Output the [X, Y] coordinate of the center of the cell containing the given text.  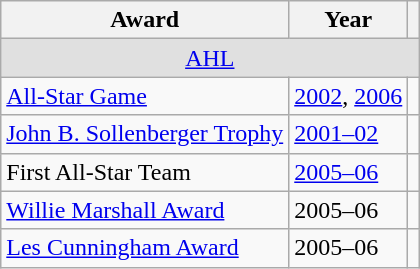
AHL [210, 58]
John B. Sollenberger Trophy [145, 134]
Willie Marshall Award [145, 210]
2002, 2006 [348, 96]
All-Star Game [145, 96]
Award [145, 20]
2001–02 [348, 134]
Year [348, 20]
First All-Star Team [145, 172]
Les Cunningham Award [145, 248]
